Extract the [x, y] coordinate from the center of the cell holding the provided text.  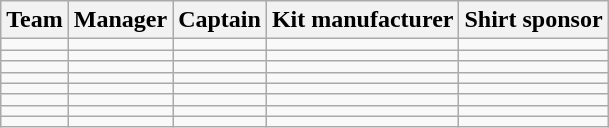
Manager [120, 20]
Kit manufacturer [362, 20]
Shirt sponsor [534, 20]
Captain [220, 20]
Team [35, 20]
